Return (X, Y) of the center of cell containing provided text 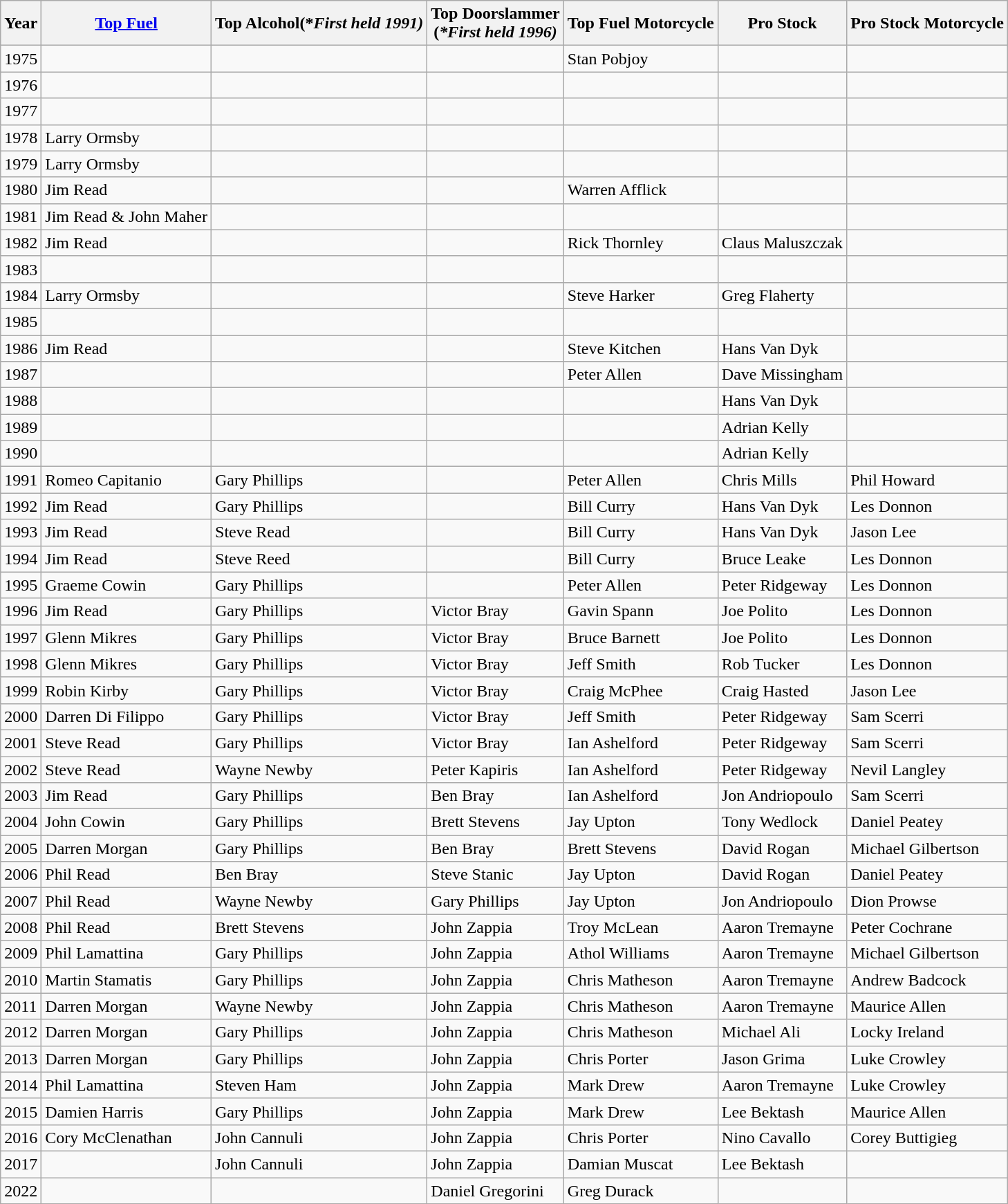
2011 (21, 1006)
John Cowin (127, 822)
Andrew Badcock (928, 980)
1992 (21, 506)
1989 (21, 427)
1996 (21, 611)
2007 (21, 901)
1991 (21, 480)
Rick Thornley (640, 243)
1998 (21, 664)
Peter Cochrane (928, 927)
Dave Missingham (782, 375)
Martin Stamatis (127, 980)
Robin Kirby (127, 690)
1975 (21, 59)
1979 (21, 164)
Rob Tucker (782, 664)
Claus Maluszczak (782, 243)
Phil Howard (928, 480)
Michael Ali (782, 1032)
Daniel Gregorini (496, 1190)
Stan Pobjoy (640, 59)
Locky Ireland (928, 1032)
2010 (21, 980)
Steve Kitchen (640, 348)
2004 (21, 822)
Top Alcohol(*First held 1991) (319, 24)
Greg Flaherty (782, 295)
Craig Hasted (782, 690)
2006 (21, 875)
2008 (21, 927)
Warren Afflick (640, 190)
2017 (21, 1164)
2014 (21, 1085)
Peter Kapiris (496, 770)
Romeo Capitanio (127, 480)
Steve Reed (319, 559)
2001 (21, 743)
Steve Harker (640, 295)
2016 (21, 1138)
Tony Wedlock (782, 822)
2022 (21, 1190)
Chris Mills (782, 480)
1993 (21, 532)
Graeme Cowin (127, 585)
1977 (21, 111)
Greg Durack (640, 1190)
2009 (21, 954)
1980 (21, 190)
2003 (21, 796)
Darren Di Filippo (127, 716)
Gavin Spann (640, 611)
1981 (21, 216)
1984 (21, 295)
1997 (21, 638)
1990 (21, 454)
Damian Muscat (640, 1164)
1982 (21, 243)
1999 (21, 690)
1987 (21, 375)
2012 (21, 1032)
2000 (21, 716)
Top Fuel (127, 24)
Cory McClenathan (127, 1138)
Troy McLean (640, 927)
Year (21, 24)
Craig McPhee (640, 690)
Pro Stock Motorcycle (928, 24)
Damien Harris (127, 1111)
Nino Cavallo (782, 1138)
Jason Grima (782, 1059)
Corey Buttigieg (928, 1138)
Dion Prowse (928, 901)
Steve Stanic (496, 875)
Steven Ham (319, 1085)
1985 (21, 322)
1983 (21, 269)
Athol Williams (640, 954)
1978 (21, 138)
1986 (21, 348)
Jim Read & John Maher (127, 216)
1994 (21, 559)
1976 (21, 85)
Nevil Langley (928, 770)
Bruce Barnett (640, 638)
2013 (21, 1059)
2005 (21, 849)
1988 (21, 401)
Bruce Leake (782, 559)
Pro Stock (782, 24)
1995 (21, 585)
Top Fuel Motorcycle (640, 24)
Top Doorslammer(*First held 1996) (496, 24)
2002 (21, 770)
2015 (21, 1111)
